From the cell containing the given text, extract its center point as [x, y] coordinate. 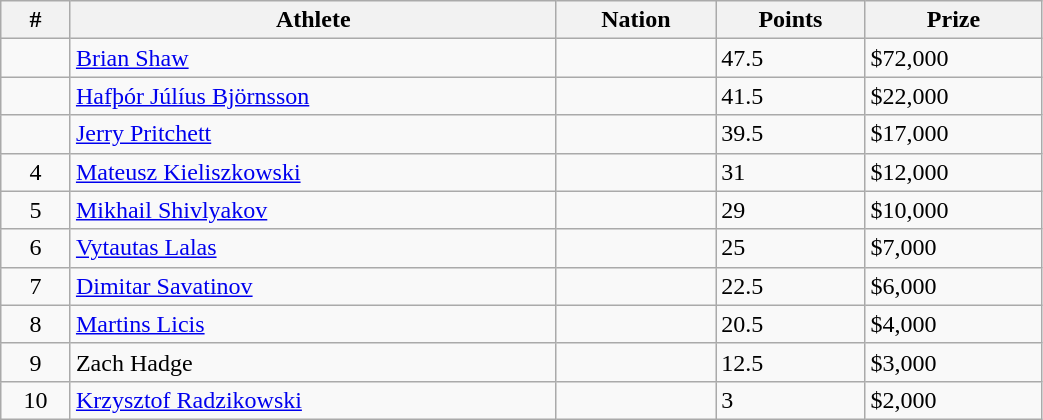
25 [790, 248]
$12,000 [954, 172]
8 [36, 324]
20.5 [790, 324]
31 [790, 172]
Athlete [313, 20]
41.5 [790, 96]
Prize [954, 20]
$72,000 [954, 58]
6 [36, 248]
Martins Licis [313, 324]
$10,000 [954, 210]
39.5 [790, 134]
# [36, 20]
Mikhail Shivlyakov [313, 210]
Hafþór Júlíus Björnsson [313, 96]
29 [790, 210]
$17,000 [954, 134]
Krzysztof Radzikowski [313, 400]
9 [36, 362]
Jerry Pritchett [313, 134]
$3,000 [954, 362]
5 [36, 210]
Zach Hadge [313, 362]
$7,000 [954, 248]
Points [790, 20]
$4,000 [954, 324]
Brian Shaw [313, 58]
7 [36, 286]
Vytautas Lalas [313, 248]
$2,000 [954, 400]
10 [36, 400]
3 [790, 400]
Nation [636, 20]
Dimitar Savatinov [313, 286]
Mateusz Kieliszkowski [313, 172]
$6,000 [954, 286]
12.5 [790, 362]
22.5 [790, 286]
4 [36, 172]
$22,000 [954, 96]
47.5 [790, 58]
